From the cell containing the given text, extract its center point as (x, y) coordinate. 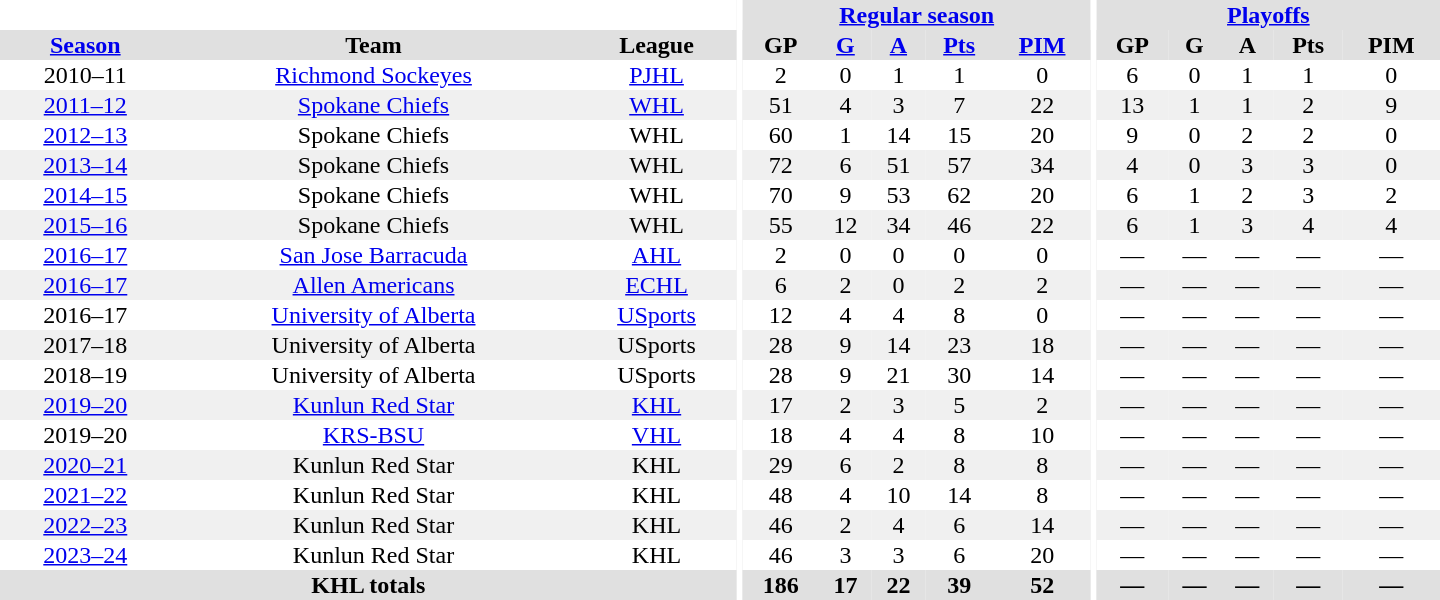
53 (898, 195)
Regular season (916, 15)
52 (1042, 585)
60 (780, 135)
2014–15 (86, 195)
2015–16 (86, 225)
ECHL (656, 285)
30 (960, 375)
Playoffs (1268, 15)
48 (780, 495)
San Jose Barracuda (374, 255)
2017–18 (86, 345)
Team (374, 45)
Season (86, 45)
15 (960, 135)
2022–23 (86, 525)
2021–22 (86, 495)
7 (960, 105)
72 (780, 165)
KHL totals (368, 585)
Allen Americans (374, 285)
2011–12 (86, 105)
PJHL (656, 75)
21 (898, 375)
2010–11 (86, 75)
39 (960, 585)
5 (960, 405)
29 (780, 465)
57 (960, 165)
23 (960, 345)
League (656, 45)
55 (780, 225)
VHL (656, 435)
AHL (656, 255)
70 (780, 195)
2020–21 (86, 465)
KRS-BSU (374, 435)
2023–24 (86, 555)
62 (960, 195)
Richmond Sockeyes (374, 75)
186 (780, 585)
2013–14 (86, 165)
2018–19 (86, 375)
13 (1132, 105)
2012–13 (86, 135)
